Locate the cell with the specified text and output its (x, y) center coordinate. 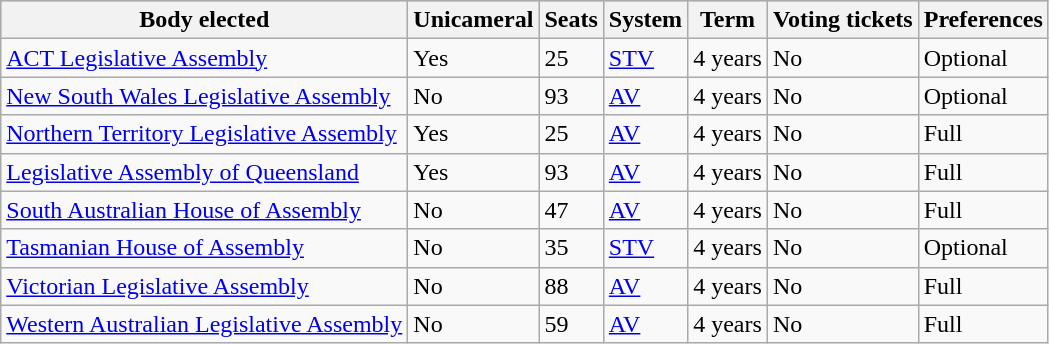
Tasmanian House of Assembly (204, 248)
59 (571, 324)
System (645, 20)
Body elected (204, 20)
Seats (571, 20)
47 (571, 210)
88 (571, 286)
Legislative Assembly of Queensland (204, 172)
New South Wales Legislative Assembly (204, 96)
Voting tickets (842, 20)
Northern Territory Legislative Assembly (204, 134)
South Australian House of Assembly (204, 210)
Preferences (983, 20)
Victorian Legislative Assembly (204, 286)
35 (571, 248)
Unicameral (474, 20)
Term (728, 20)
ACT Legislative Assembly (204, 58)
Western Australian Legislative Assembly (204, 324)
